For the text-containing cell, return its midpoint in [X, Y] coordinate format. 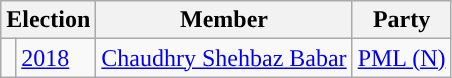
Chaudhry Shehbaz Babar [224, 58]
PML (N) [402, 58]
2018 [56, 58]
Election [48, 20]
Member [224, 20]
Party [402, 20]
